Provide the [X, Y] coordinate of the cell's center where the given text is located.  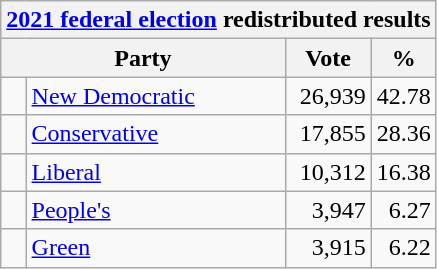
28.36 [404, 134]
Liberal [156, 172]
3,947 [328, 210]
16.38 [404, 172]
% [404, 58]
Green [156, 248]
Vote [328, 58]
Conservative [156, 134]
People's [156, 210]
3,915 [328, 248]
New Democratic [156, 96]
6.27 [404, 210]
42.78 [404, 96]
26,939 [328, 96]
10,312 [328, 172]
2021 federal election redistributed results [218, 20]
17,855 [328, 134]
6.22 [404, 248]
Party [143, 58]
